Return [X, Y] of the center of cell containing provided text 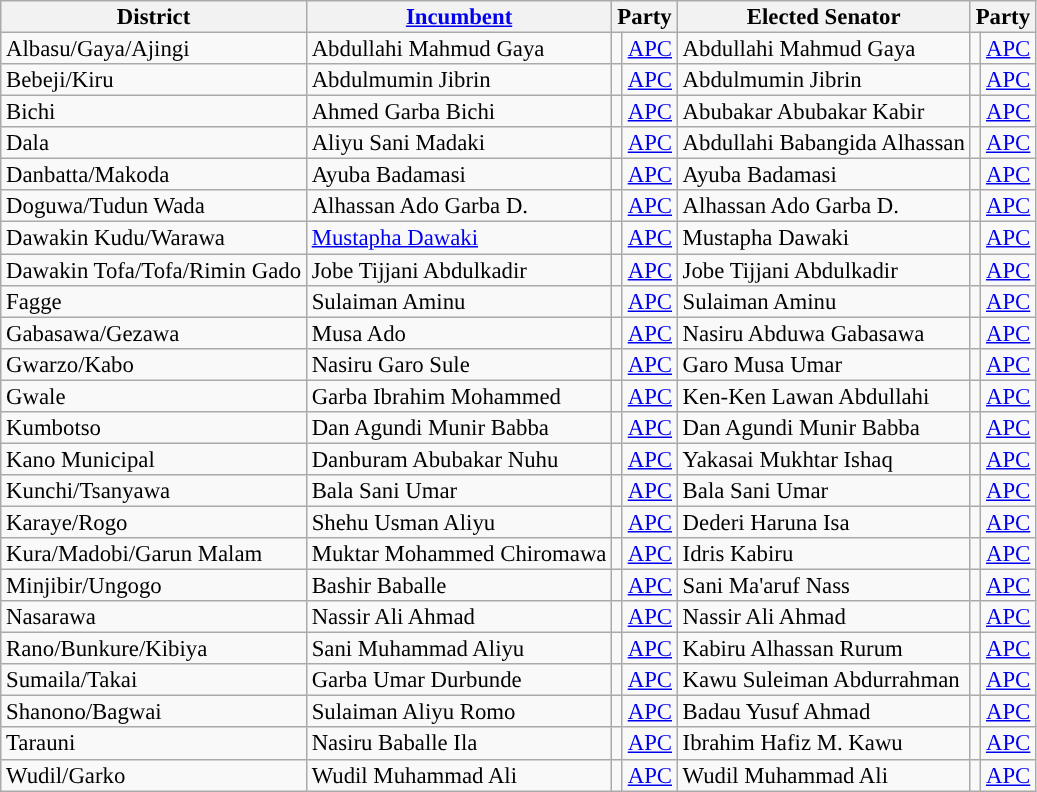
Idris Kabiru [824, 554]
Abubakar Abubakar Kabir [824, 112]
Musa Ado [458, 333]
Dawakin Tofa/Tofa/Rimin Gado [154, 270]
Dala [154, 143]
Muktar Mohammed Chiromawa [458, 554]
Bebeji/Kiru [154, 80]
Kawu Suleiman Abdurrahman [824, 680]
Kunchi/Tsanyawa [154, 491]
Sani Ma'aruf Nass [824, 586]
Dederi Haruna Isa [824, 522]
Abdullahi Babangida Alhassan [824, 143]
Doguwa/Tudun Wada [154, 206]
Incumbent [458, 17]
Nasiru Baballe Ila [458, 744]
Kura/Madobi/Garun Malam [154, 554]
Karaye/Rogo [154, 522]
Nasarawa [154, 617]
District [154, 17]
Kabiru Alhassan Rurum [824, 649]
Elected Senator [824, 17]
Yakasai Mukhtar Ishaq [824, 459]
Garo Musa Umar [824, 364]
Badau Yusuf Ahmad [824, 712]
Danburam Abubakar Nuhu [458, 459]
Sumaila/Takai [154, 680]
Sulaiman Aliyu Romo [458, 712]
Gwarzo/Kabo [154, 364]
Gabasawa/Gezawa [154, 333]
Ahmed Garba Bichi [458, 112]
Sani Muhammad Aliyu [458, 649]
Rano/Bunkure/Kibiya [154, 649]
Wudil/Garko [154, 775]
Tarauni [154, 744]
Garba Ibrahim Mohammed [458, 396]
Kano Municipal [154, 459]
Fagge [154, 301]
Gwale [154, 396]
Minjibir/Ungogo [154, 586]
Dawakin Kudu/Warawa [154, 238]
Bichi [154, 112]
Aliyu Sani Madaki [458, 143]
Bashir Baballe [458, 586]
Nasiru Abduwa Gabasawa [824, 333]
Shanono/Bagwai [154, 712]
Kumbotso [154, 428]
Nasiru Garo Sule [458, 364]
Shehu Usman Aliyu [458, 522]
Albasu/Gaya/Ajingi [154, 49]
Garba Umar Durbunde [458, 680]
Danbatta/Makoda [154, 175]
Ibrahim Hafiz M. Kawu [824, 744]
Ken-Ken Lawan Abdullahi [824, 396]
